Pinpoint the cell where the given text exists, returning its [x, y] midpoint coordinate. 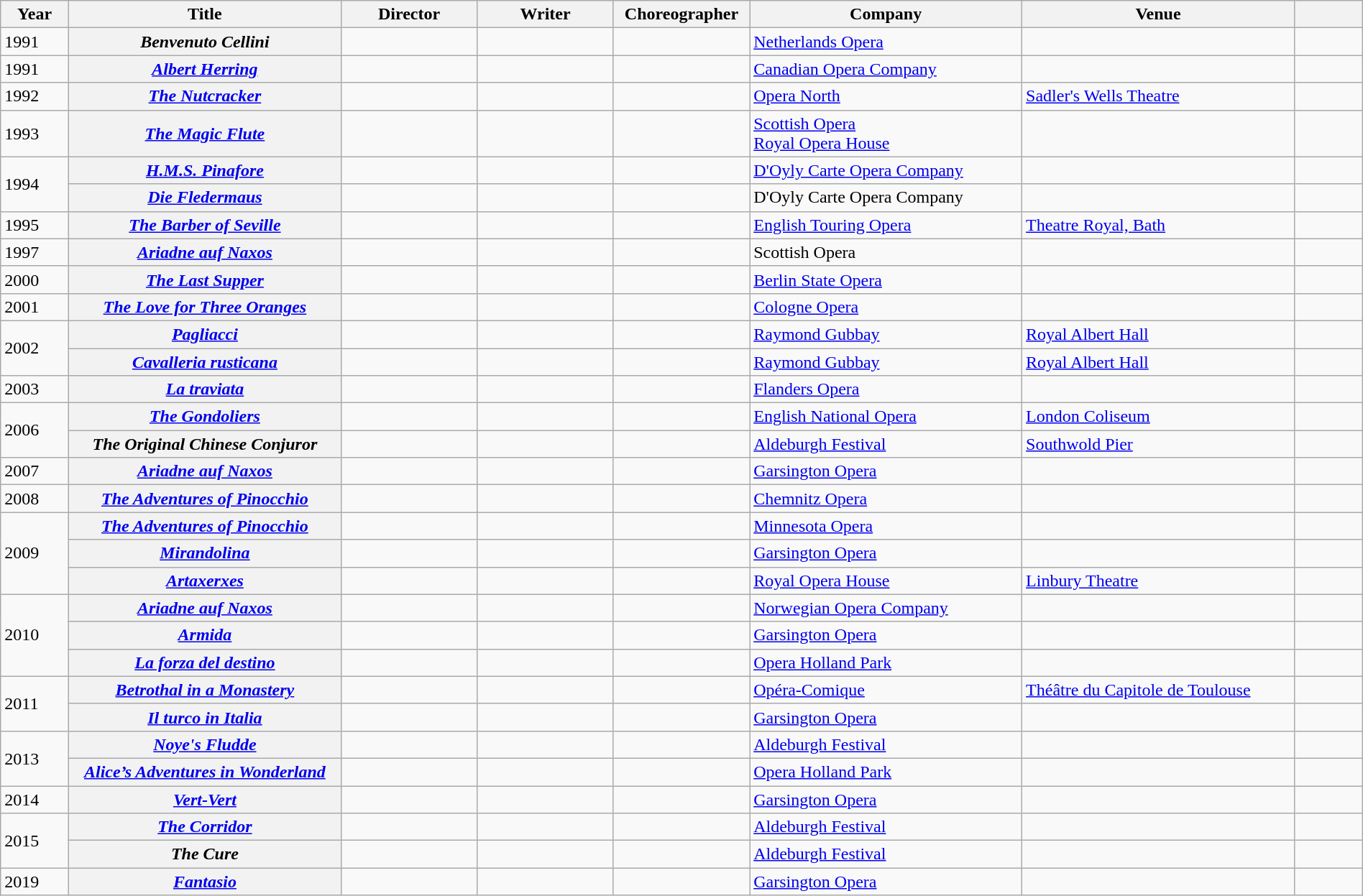
2001 [35, 307]
Choreographer [681, 14]
Director [408, 14]
Minnesota Opera [886, 526]
The Love for Three Oranges [204, 307]
Die Fledermaus [204, 198]
Opéra-Comique [886, 690]
London Coliseum [1159, 417]
Mirandolina [204, 553]
2002 [35, 348]
Cologne Opera [886, 307]
Southwold Pier [1159, 444]
Linbury Theatre [1159, 581]
Artaxerxes [204, 581]
2007 [35, 471]
2014 [35, 800]
The Corridor [204, 827]
2003 [35, 389]
Berlin State Opera [886, 280]
H.M.S. Pinafore [204, 170]
Opera North [886, 96]
2013 [35, 758]
1994 [35, 184]
1995 [35, 225]
The Cure [204, 854]
The Magic Flute [204, 134]
Venue [1159, 14]
Year [35, 14]
2011 [35, 703]
The Original Chinese Conjuror [204, 444]
Vert-Vert [204, 800]
Title [204, 14]
Cavalleria rusticana [204, 361]
2000 [35, 280]
Scottish OperaRoyal Opera House [886, 134]
2009 [35, 553]
Noye's Fludde [204, 744]
Writer [545, 14]
Armida [204, 635]
English National Opera [886, 417]
La forza del destino [204, 662]
Scottish Opera [886, 252]
The Gondoliers [204, 417]
2008 [35, 499]
Netherlands Opera [886, 42]
Albert Herring [204, 69]
Norwegian Opera Company [886, 608]
1997 [35, 252]
The Nutcracker [204, 96]
The Last Supper [204, 280]
Fantasio [204, 882]
English Touring Opera [886, 225]
Benvenuto Cellini [204, 42]
Company [886, 14]
Theatre Royal, Bath [1159, 225]
2006 [35, 430]
Chemnitz Opera [886, 499]
1992 [35, 96]
Royal Opera House [886, 581]
Il turco in Italia [204, 717]
2019 [35, 882]
1993 [35, 134]
Canadian Opera Company [886, 69]
Betrothal in a Monastery [204, 690]
2015 [35, 841]
Sadler's Wells Theatre [1159, 96]
The Barber of Seville [204, 225]
Pagliacci [204, 334]
Flanders Opera [886, 389]
2010 [35, 635]
Théâtre du Capitole de Toulouse [1159, 690]
Alice’s Adventures in Wonderland [204, 772]
La traviata [204, 389]
